Output the (x, y) coordinate of the center of the cell containing the given text.  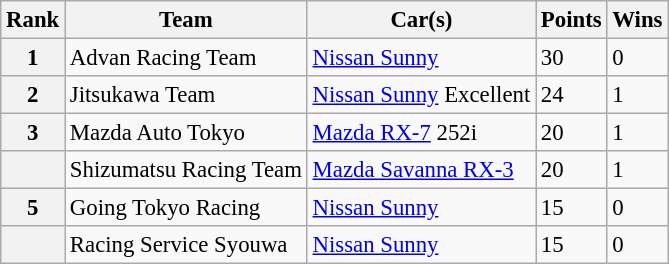
5 (33, 208)
Jitsukawa Team (186, 95)
30 (572, 58)
3 (33, 133)
Nissan Sunny Excellent (421, 95)
2 (33, 95)
24 (572, 95)
Going Tokyo Racing (186, 208)
Team (186, 20)
Shizumatsu Racing Team (186, 170)
Advan Racing Team (186, 58)
Mazda RX-7 252i (421, 133)
Points (572, 20)
Wins (638, 20)
Mazda Auto Tokyo (186, 133)
Mazda Savanna RX-3 (421, 170)
Car(s) (421, 20)
Rank (33, 20)
Racing Service Syouwa (186, 245)
